Output the [X, Y] coordinate of the center of the cell containing the given text.  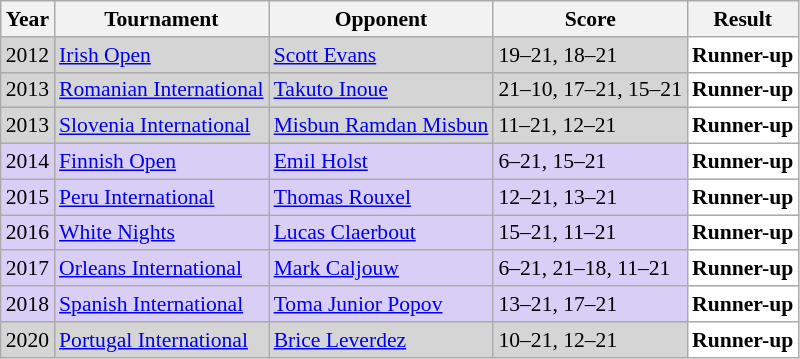
2017 [28, 269]
Scott Evans [382, 55]
Opponent [382, 19]
Thomas Rouxel [382, 197]
Misbun Ramdan Misbun [382, 126]
2016 [28, 233]
2015 [28, 197]
Tournament [162, 19]
10–21, 12–21 [590, 340]
2018 [28, 304]
2020 [28, 340]
Spanish International [162, 304]
Mark Caljouw [382, 269]
Brice Leverdez [382, 340]
Irish Open [162, 55]
Peru International [162, 197]
19–21, 18–21 [590, 55]
21–10, 17–21, 15–21 [590, 90]
Result [742, 19]
Romanian International [162, 90]
Lucas Claerbout [382, 233]
6–21, 15–21 [590, 162]
Toma Junior Popov [382, 304]
Slovenia International [162, 126]
Year [28, 19]
13–21, 17–21 [590, 304]
Portugal International [162, 340]
2012 [28, 55]
12–21, 13–21 [590, 197]
Finnish Open [162, 162]
White Nights [162, 233]
Orleans International [162, 269]
11–21, 12–21 [590, 126]
Score [590, 19]
2014 [28, 162]
15–21, 11–21 [590, 233]
Emil Holst [382, 162]
Takuto Inoue [382, 90]
6–21, 21–18, 11–21 [590, 269]
